Detect which cell encompasses the target text, then output its (x, y) center coordinate. 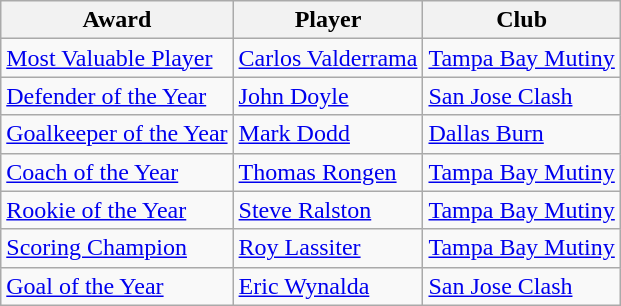
Thomas Rongen (328, 172)
Goal of the Year (117, 286)
Steve Ralston (328, 210)
Player (328, 20)
John Doyle (328, 96)
Roy Lassiter (328, 248)
Club (522, 20)
Most Valuable Player (117, 58)
Coach of the Year (117, 172)
Rookie of the Year (117, 210)
Carlos Valderrama (328, 58)
Defender of the Year (117, 96)
Dallas Burn (522, 134)
Scoring Champion (117, 248)
Award (117, 20)
Eric Wynalda (328, 286)
Goalkeeper of the Year (117, 134)
Mark Dodd (328, 134)
